Identify which cell holds the provided text, then report its [X, Y] central coordinate. 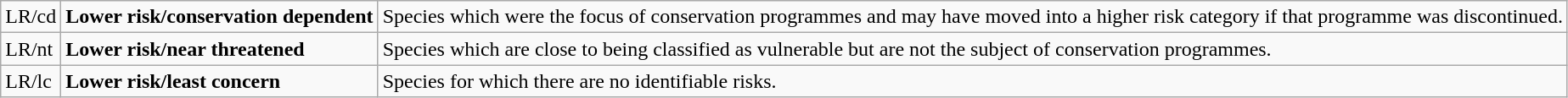
Lower risk/least concern [219, 81]
Species which are close to being classified as vulnerable but are not the subject of conservation programmes. [973, 49]
Species for which there are no identifiable risks. [973, 81]
LR/nt [31, 49]
Lower risk/near threatened [219, 49]
Species which were the focus of conservation programmes and may have moved into a higher risk category if that programme was discontinued. [973, 17]
LR/cd [31, 17]
Lower risk/conservation dependent [219, 17]
LR/lc [31, 81]
